Determine the [X, Y] coordinate at the center of the cell enclosing the given text.  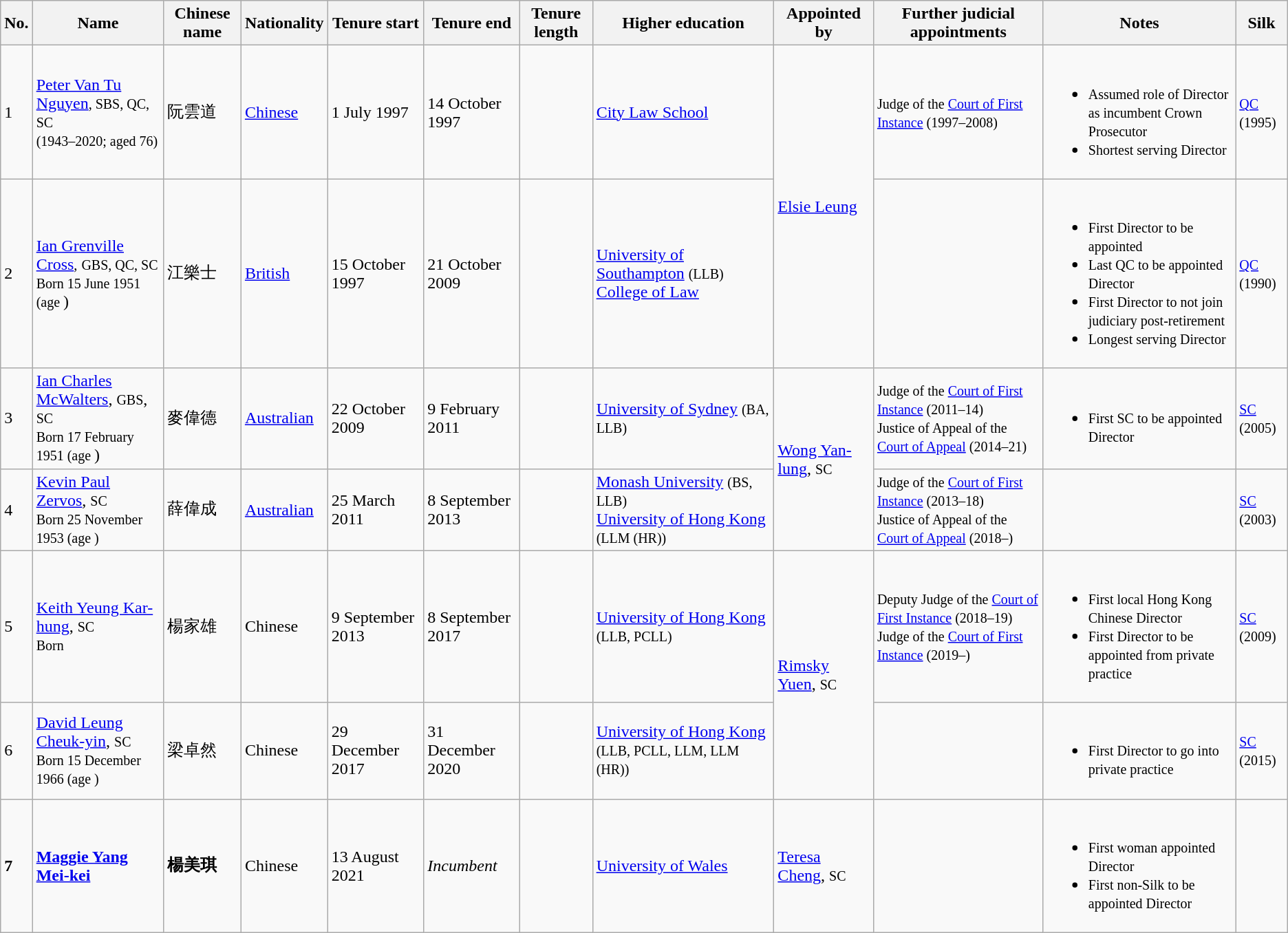
1 July 1997 [376, 112]
Ian Grenville Cross, GBS, QC, SCBorn 15 June 1951 (age ) [98, 274]
Assumed role of Director as incumbent Crown ProsecutorShortest serving Director [1139, 112]
First Director to go into private practice [1139, 751]
Deputy Judge of the Court of First Instance (2018–19)Judge of the Court of First Instance (2019–) [958, 626]
15 October 1997 [376, 274]
First local Hong Kong Chinese DirectorFirst Director to be appointed from private practice [1139, 626]
First Director to be appointedLast QC to be appointed DirectorFirst Director to not join judiciary post-retirementLongest serving Director [1139, 274]
SC (2015) [1262, 751]
5 [17, 626]
SC (2005) [1262, 418]
楊美琪 [202, 866]
21 October 2009 [472, 274]
University of Hong Kong (LLB, PCLL) [683, 626]
29 December 2017 [376, 751]
QC (1990) [1262, 274]
SC (2003) [1262, 509]
1 [17, 112]
Teresa Cheng, SC [824, 866]
江樂士 [202, 274]
City Law School [683, 112]
First SC to be appointed Director [1139, 418]
梁卓然 [202, 751]
薛偉成 [202, 509]
SC (2009) [1262, 626]
麥偉德 [202, 418]
University of Sydney (BA, LLB) [683, 418]
8 September 2017 [472, 626]
Appointed by [824, 23]
Monash University (BS, LLB)University of Hong Kong (LLM (HR)) [683, 509]
Silk [1262, 23]
Chinese name [202, 23]
Kevin Paul Zervos, SCBorn 25 November 1953 (age ) [98, 509]
Judge of the Court of First Instance (1997–2008) [958, 112]
Nationality [284, 23]
University of Wales [683, 866]
Higher education [683, 23]
Further judicial appointments [958, 23]
Rimsky Yuen, SC [824, 674]
Elsie Leung [824, 206]
British [284, 274]
Maggie Yang Mei-kei [98, 866]
University of Southampton (LLB)College of Law [683, 274]
Judge of the Court of First Instance (2013–18)Justice of Appeal of the Court of Appeal (2018–) [958, 509]
Keith Yeung Kar-hung, SCBorn [98, 626]
25 March 2011 [376, 509]
3 [17, 418]
Notes [1139, 23]
Name [98, 23]
Tenure end [472, 23]
Incumbent [472, 866]
QC (1995) [1262, 112]
阮雲道 [202, 112]
Wong Yan-lung, SC [824, 460]
楊家雄 [202, 626]
University of Hong Kong (LLB, PCLL, LLM, LLM (HR)) [683, 751]
Peter Van Tu Nguyen, SBS, QC, SC(1943–2020; aged 76) [98, 112]
9 September 2013 [376, 626]
9 February 2011 [472, 418]
Tenure start [376, 23]
David Leung Cheuk-yin, SCBorn 15 December 1966 (age ) [98, 751]
No. [17, 23]
Ian Charles McWalters, GBS, SCBorn 17 February 1951 (age ) [98, 418]
14 October 1997 [472, 112]
8 September 2013 [472, 509]
6 [17, 751]
7 [17, 866]
4 [17, 509]
22 October 2009 [376, 418]
First woman appointed DirectorFirst non-Silk to be appointed Director [1139, 866]
13 August 2021 [376, 866]
31 December 2020 [472, 751]
Tenure length [556, 23]
2 [17, 274]
Judge of the Court of First Instance (2011–14)Justice of Appeal of the Court of Appeal (2014–21) [958, 418]
